Identify which cell holds the provided text, then report its (x, y) central coordinate. 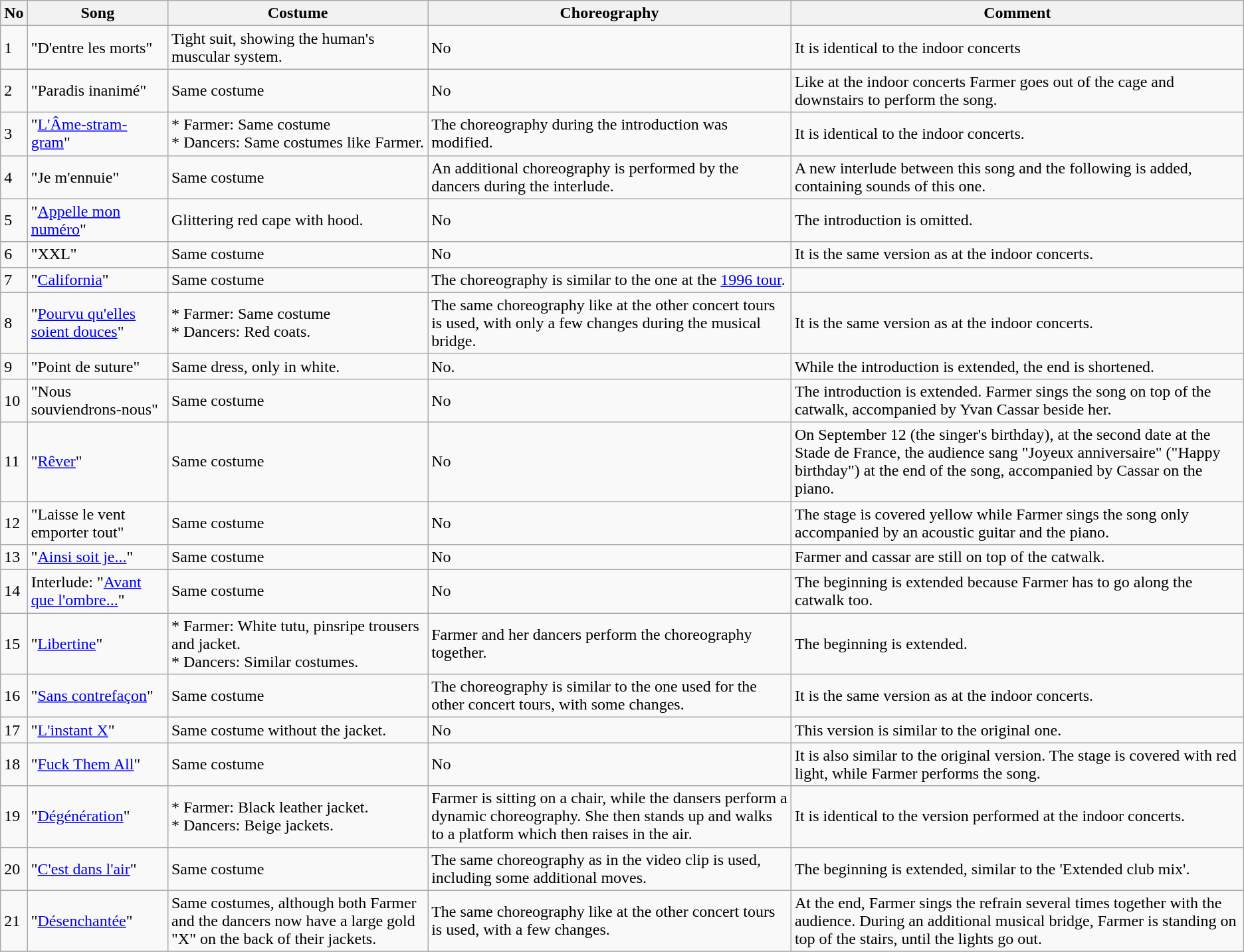
The choreography is similar to the one used for the other concert tours, with some changes. (610, 696)
Same costumes, although both Farmer and the dancers now have a large gold "X" on the back of their jackets. (298, 921)
The introduction is omitted. (1017, 221)
11 (14, 461)
* Farmer: Same costume * Dancers: Red coats. (298, 323)
18 (14, 764)
"C'est dans l'air" (97, 869)
The choreography during the introduction was modified. (610, 134)
"Pourvu qu'elles soient douces" (97, 323)
The beginning is extended, similar to the 'Extended club mix'. (1017, 869)
Song (97, 13)
"Ainsi soit je..." (97, 557)
"Dégénération" (97, 816)
13 (14, 557)
9 (14, 366)
12 (14, 522)
The same choreography like at the other concert tours is used, with only a few changes during the musical bridge. (610, 323)
17 (14, 730)
It is identical to the version performed at the indoor concerts. (1017, 816)
The beginning is extended. (1017, 644)
* Farmer: Same costume * Dancers: Same costumes like Farmer. (298, 134)
It is identical to the indoor concerts. (1017, 134)
15 (14, 644)
"Sans contrefaçon" (97, 696)
1 (14, 48)
Same dress, only in white. (298, 366)
Same costume without the jacket. (298, 730)
19 (14, 816)
While the introduction is extended, the end is shortened. (1017, 366)
5 (14, 221)
Comment (1017, 13)
* Farmer: Black leather jacket. * Dancers: Beige jackets. (298, 816)
2 (14, 90)
"Nous souviendrons-nous" (97, 400)
A new interlude between this song and the following is added, containing sounds of this one. (1017, 177)
"Désenchantée" (97, 921)
"Paradis inanimé" (97, 90)
8 (14, 323)
Like at the indoor concerts Farmer goes out of the cage and downstairs to perform the song. (1017, 90)
"Appelle mon numéro" (97, 221)
3 (14, 134)
This version is similar to the original one. (1017, 730)
Costume (298, 13)
The same choreography like at the other concert tours is used, with a few changes. (610, 921)
"Laisse le vent emporter tout" (97, 522)
It is also similar to the original version. The stage is covered with red light, while Farmer performs the song. (1017, 764)
The introduction is extended. Farmer sings the song on top of the catwalk, accompanied by Yvan Cassar beside her. (1017, 400)
The beginning is extended because Farmer has to go along the catwalk too. (1017, 591)
No. (610, 366)
"Je m'ennuie" (97, 177)
"D'entre les morts" (97, 48)
"Libertine" (97, 644)
14 (14, 591)
"L'Âme-stram-gram" (97, 134)
"Fuck Them All" (97, 764)
An additional choreography is performed by the dancers during the interlude. (610, 177)
"L'instant X" (97, 730)
Glittering red cape with hood. (298, 221)
Choreography (610, 13)
"Rêver" (97, 461)
* Farmer: White tutu, pinsripe trousers and jacket. * Dancers: Similar costumes. (298, 644)
"Point de suture" (97, 366)
20 (14, 869)
"XXL" (97, 254)
10 (14, 400)
21 (14, 921)
"California" (97, 280)
6 (14, 254)
The stage is covered yellow while Farmer sings the song only accompanied by an acoustic guitar and the piano. (1017, 522)
Interlude: "Avant que l'ombre..." (97, 591)
Farmer and her dancers perform the choreography together. (610, 644)
4 (14, 177)
Tight suit, showing the human's muscular system. (298, 48)
Farmer and cassar are still on top of the catwalk. (1017, 557)
16 (14, 696)
The choreography is similar to the one at the 1996 tour. (610, 280)
7 (14, 280)
It is identical to the indoor concerts (1017, 48)
The same choreography as in the video clip is used, including some additional moves. (610, 869)
